Detect which cell encompasses the target text, then output its [X, Y] center coordinate. 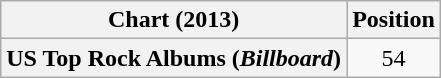
Position [394, 20]
Chart (2013) [174, 20]
US Top Rock Albums (Billboard) [174, 58]
54 [394, 58]
